Extract the (X, Y) coordinate from the center of the cell holding the provided text.  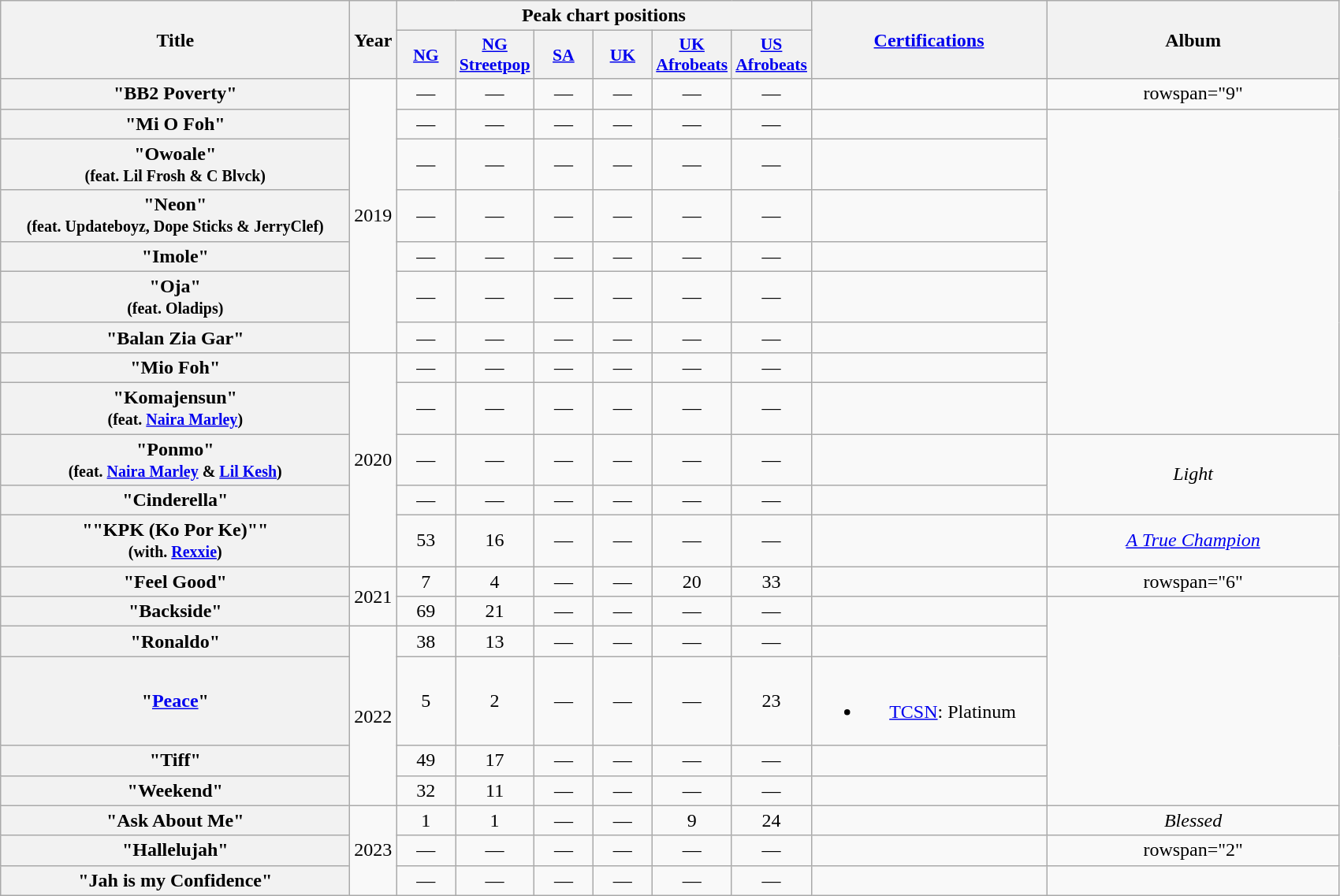
Peak chart positions (604, 16)
2023 (374, 850)
17 (495, 760)
"Cinderella" (175, 500)
"Hallelujah" (175, 850)
13 (495, 641)
USAfrobeats (771, 55)
Blessed (1193, 820)
"Jah is my Confidence" (175, 880)
"Mi O Foh" (175, 124)
32 (426, 790)
NG (426, 55)
"Owoale" (feat. Lil Frosh & C Blvck) (175, 164)
UKAfrobeats (692, 55)
"Mio Foh" (175, 367)
2022 (374, 716)
"Peace" (175, 701)
Light (1193, 474)
5 (426, 701)
"Balan Zia Gar" (175, 337)
"Ronaldo" (175, 641)
"Ponmo" (feat. Naira Marley & Lil Kesh) (175, 459)
rowspan="9" (1193, 94)
49 (426, 760)
9 (692, 820)
rowspan="2" (1193, 850)
2019 (374, 216)
Certifications (929, 39)
24 (771, 820)
A True Champion (1193, 541)
53 (426, 541)
"Imole" (175, 256)
"Neon" (feat. Updateboyz, Dope Sticks & JerryClef) (175, 216)
SA (563, 55)
69 (426, 612)
Album (1193, 39)
2020 (374, 459)
"Tiff" (175, 760)
2021 (374, 597)
"Weekend" (175, 790)
"BB2 Poverty" (175, 94)
38 (426, 641)
"Oja" (feat. Oladips) (175, 296)
20 (692, 582)
23 (771, 701)
"Ask About Me" (175, 820)
7 (426, 582)
21 (495, 612)
11 (495, 790)
"Feel Good" (175, 582)
33 (771, 582)
16 (495, 541)
Year (374, 39)
UK (623, 55)
TCSN: Platinum (929, 701)
NGStreetpop (495, 55)
"Komajensun" (feat. Naira Marley) (175, 408)
""KPK (Ko Por Ke)"" (with. Rexxie) (175, 541)
Title (175, 39)
2 (495, 701)
"Backside" (175, 612)
4 (495, 582)
rowspan="6" (1193, 582)
